Search for the cell housing the specified text and yield its [X, Y] center coordinate. 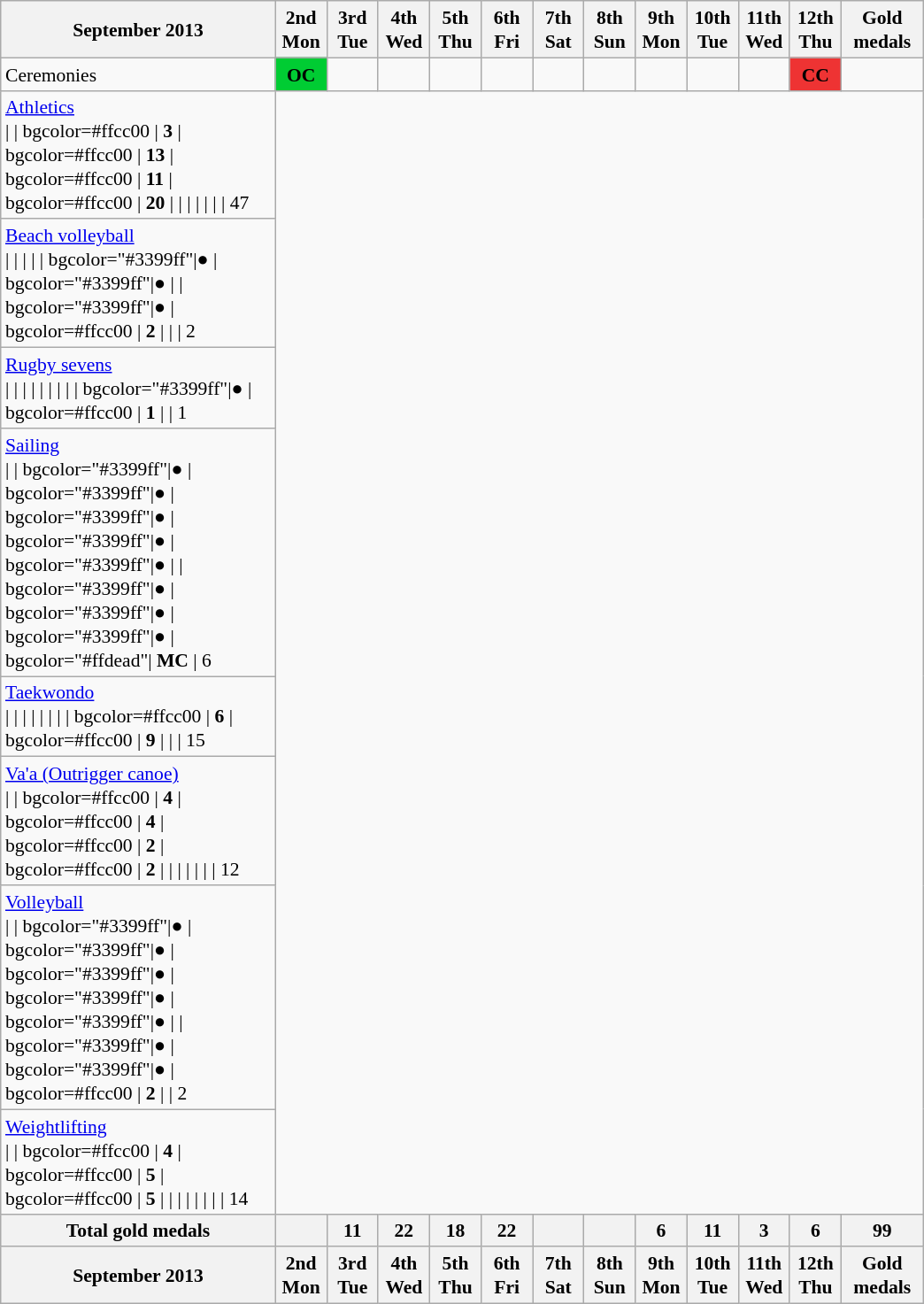
Weightlifting| | bgcolor=#ffcc00 | 4 | bgcolor=#ffcc00 | 5 | bgcolor=#ffcc00 | 5 | | | | | | | | 14 [138, 1161]
3 [764, 1231]
CC [815, 74]
Va'a (Outrigger canoe)| | bgcolor=#ffcc00 | 4 | bgcolor=#ffcc00 | 4 | bgcolor=#ffcc00 | 2 | bgcolor=#ffcc00 | 2 | | | | | | | 12 [138, 822]
Athletics| | bgcolor=#ffcc00 | 3 | bgcolor=#ffcc00 | 13 | bgcolor=#ffcc00 | 11 | bgcolor=#ffcc00 | 20 | | | | | | | 47 [138, 154]
Rugby sevens| | | | | | | | | bgcolor="#3399ff"|● | bgcolor=#ffcc00 | 1 | | 1 [138, 388]
OC [301, 74]
Total gold medals [138, 1231]
18 [455, 1231]
Ceremonies [138, 74]
Taekwondo| | | | | | | | bgcolor=#ffcc00 | 6 | bgcolor=#ffcc00 | 9 | | | 15 [138, 717]
99 [882, 1231]
Beach volleyball| | | | | bgcolor="#3399ff"|● | bgcolor="#3399ff"|● | | bgcolor="#3399ff"|● | bgcolor=#ffcc00 | 2 | | | 2 [138, 283]
